Locate the cell with the specified text and output its [X, Y] center coordinate. 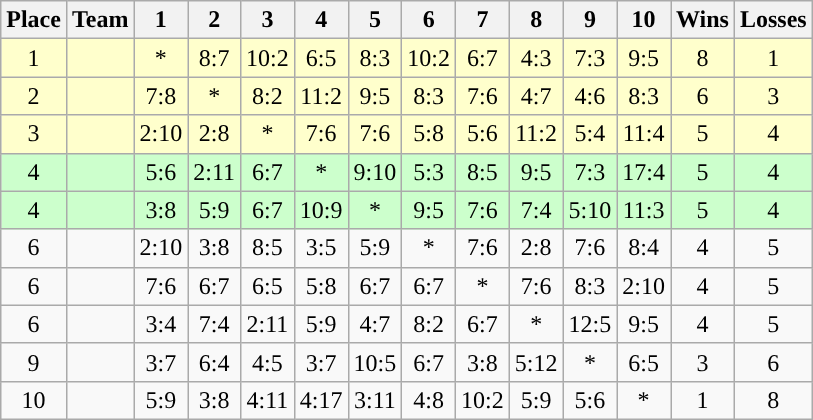
4:8 [429, 400]
8:7 [214, 58]
4:11 [268, 400]
11:4 [644, 134]
11:3 [644, 210]
7:8 [161, 96]
5:12 [536, 362]
10:5 [375, 362]
3:11 [375, 400]
3:4 [161, 324]
Losses [773, 20]
8:4 [644, 248]
5:3 [429, 172]
3:5 [321, 248]
5:10 [590, 210]
17:4 [644, 172]
Team [100, 20]
7 [483, 20]
4:3 [536, 58]
9:10 [375, 172]
6:4 [214, 362]
4:5 [268, 362]
12:5 [590, 324]
10:9 [321, 210]
Wins [702, 20]
4:6 [590, 96]
4:17 [321, 400]
5:4 [590, 134]
Place [34, 20]
